Scan for the cell matching the given text and deliver its (X, Y) coordinate at center. 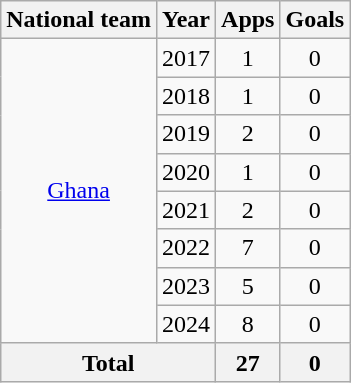
2022 (186, 248)
Ghana (79, 191)
Goals (315, 20)
2021 (186, 210)
National team (79, 20)
2019 (186, 134)
Total (108, 362)
2024 (186, 324)
2020 (186, 172)
27 (248, 362)
Apps (248, 20)
2018 (186, 96)
2017 (186, 58)
2023 (186, 286)
Year (186, 20)
7 (248, 248)
5 (248, 286)
8 (248, 324)
